Output the [X, Y] coordinate of the center of the cell containing the given text.  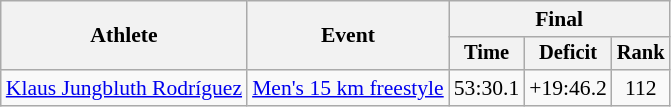
Men's 15 km freestyle [348, 88]
Rank [641, 54]
+19:46.2 [568, 88]
Athlete [124, 36]
Final [560, 19]
112 [641, 88]
Event [348, 36]
Deficit [568, 54]
53:30.1 [486, 88]
Time [486, 54]
Klaus Jungbluth Rodríguez [124, 88]
